Pinpoint the cell where the given text exists, returning its (x, y) midpoint coordinate. 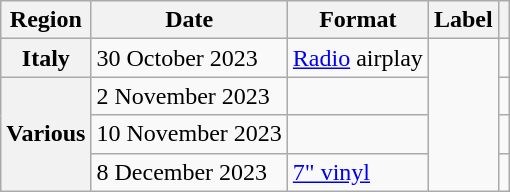
30 October 2023 (189, 58)
Label (463, 20)
Date (189, 20)
2 November 2023 (189, 96)
8 December 2023 (189, 172)
Region (46, 20)
Various (46, 134)
Italy (46, 58)
Format (358, 20)
10 November 2023 (189, 134)
7" vinyl (358, 172)
Radio airplay (358, 58)
